Return the [x, y] coordinate for the center point of the cell that contains the specified text.  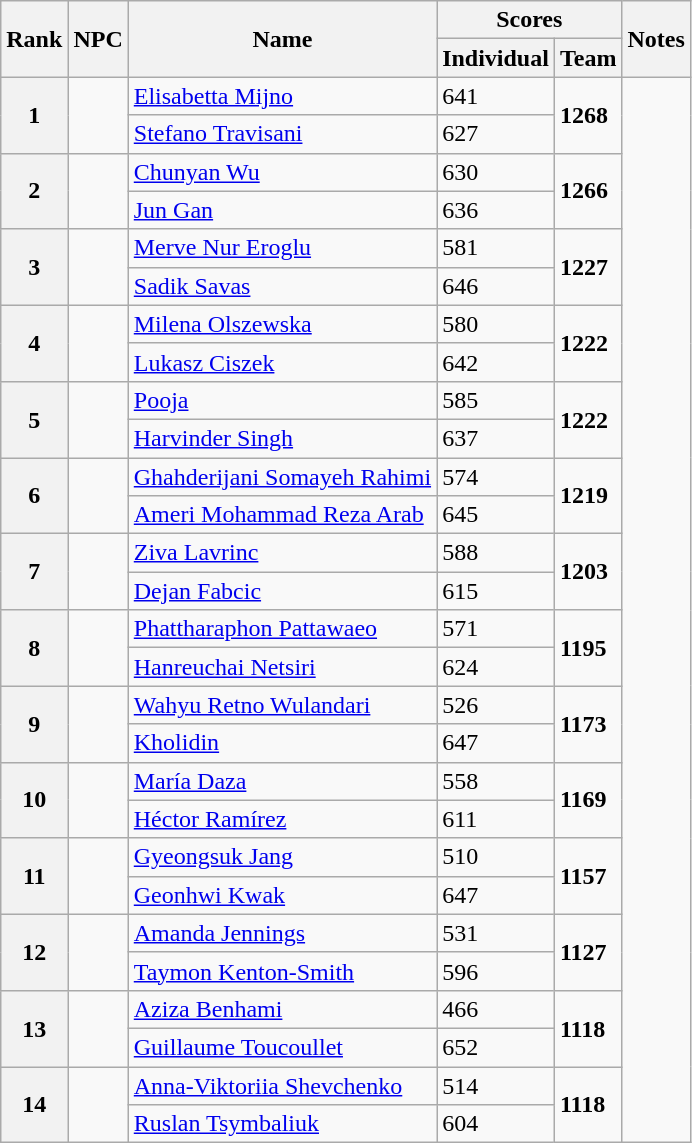
Amanda Jennings [282, 933]
Guillaume Toucoullet [282, 1047]
596 [496, 971]
13 [34, 1028]
11 [34, 876]
Anna-Viktoriia Shevchenko [282, 1085]
Jun Gan [282, 210]
Ziva Lavrinc [282, 553]
10 [34, 800]
526 [496, 705]
1219 [588, 496]
581 [496, 248]
14 [34, 1104]
Sadik Savas [282, 286]
Héctor Ramírez [282, 819]
4 [34, 343]
8 [34, 648]
510 [496, 857]
588 [496, 553]
636 [496, 210]
Milena Olszewska [282, 324]
611 [496, 819]
624 [496, 667]
1173 [588, 724]
642 [496, 362]
2 [34, 191]
531 [496, 933]
Ruslan Tsymbaliuk [282, 1124]
NPC [98, 39]
Ghahderijani Somayeh Rahimi [282, 477]
Harvinder Singh [282, 438]
Dejan Fabcic [282, 591]
604 [496, 1124]
1 [34, 115]
1195 [588, 648]
Name [282, 39]
1127 [588, 952]
Chunyan Wu [282, 172]
1227 [588, 267]
Ameri Mohammad Reza Arab [282, 515]
580 [496, 324]
Individual [496, 58]
5 [34, 419]
627 [496, 134]
Kholidin [282, 743]
Rank [34, 39]
3 [34, 267]
Scores [530, 20]
Hanreuchai Netsiri [282, 667]
571 [496, 629]
9 [34, 724]
Notes [656, 39]
12 [34, 952]
585 [496, 400]
6 [34, 496]
574 [496, 477]
Taymon Kenton-Smith [282, 971]
Merve Nur Eroglu [282, 248]
1266 [588, 191]
630 [496, 172]
646 [496, 286]
641 [496, 96]
Phattharaphon Pattawaeo [282, 629]
Wahyu Retno Wulandari [282, 705]
514 [496, 1085]
558 [496, 781]
Lukasz Ciszek [282, 362]
615 [496, 591]
7 [34, 572]
María Daza [282, 781]
Team [588, 58]
Gyeongsuk Jang [282, 857]
1169 [588, 800]
Pooja [282, 400]
1157 [588, 876]
Elisabetta Mijno [282, 96]
466 [496, 1009]
Stefano Travisani [282, 134]
Aziza Benhami [282, 1009]
1268 [588, 115]
652 [496, 1047]
Geonhwi Kwak [282, 895]
1203 [588, 572]
645 [496, 515]
637 [496, 438]
